Provide the [x, y] coordinate of the cell's center where the given text is located.  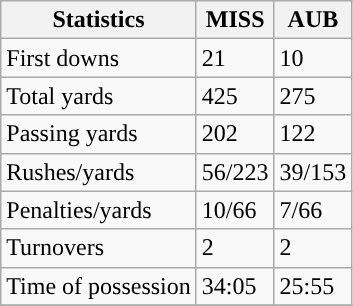
Time of possession [99, 286]
21 [235, 58]
425 [235, 96]
122 [313, 134]
10 [313, 58]
7/66 [313, 210]
10/66 [235, 210]
Passing yards [99, 134]
25:55 [313, 286]
34:05 [235, 286]
Rushes/yards [99, 172]
MISS [235, 20]
Total yards [99, 96]
56/223 [235, 172]
AUB [313, 20]
275 [313, 96]
Penalties/yards [99, 210]
39/153 [313, 172]
202 [235, 134]
Turnovers [99, 248]
Statistics [99, 20]
First downs [99, 58]
